Search for the cell housing the specified text and yield its (x, y) center coordinate. 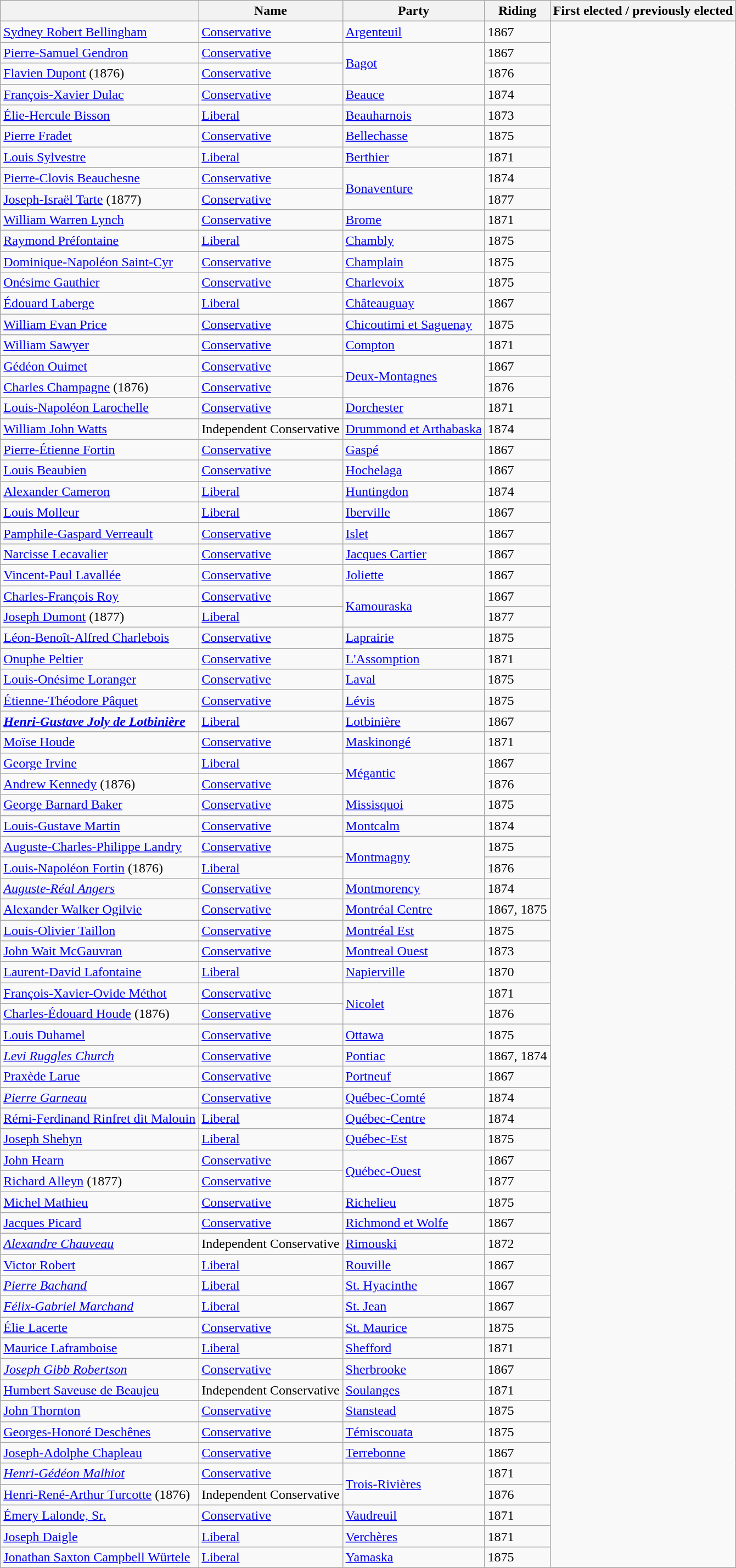
Trois-Rivières (414, 1484)
Rimouski (414, 1244)
Sherbrooke (414, 1369)
Édouard Laberge (100, 304)
1867, 1874 (517, 1056)
Victor Robert (100, 1264)
Alexander Walker Ogilvie (100, 909)
George Barnard Baker (100, 805)
Louis-Napoléon Fortin (1876) (100, 867)
Onésime Gauthier (100, 283)
Jacques Cartier (414, 554)
St. Jean (414, 1307)
Moïse Houde (100, 742)
Richmond et Wolfe (414, 1223)
Onuphe Peltier (100, 659)
Joseph Daigle (100, 1536)
Joseph Shehyn (100, 1139)
Jacques Picard (100, 1223)
Joseph-Israël Tarte (1877) (100, 199)
William John Watts (100, 429)
Auguste-Charles-Philippe Landry (100, 847)
Humbert Saveuse de Beaujeu (100, 1390)
Portneuf (414, 1077)
Argenteuil (414, 32)
Pierre Bachand (100, 1286)
John Wait McGauvran (100, 951)
Huntingdon (414, 491)
Name (271, 11)
St. Hyacinthe (414, 1286)
Pierre-Étienne Fortin (100, 450)
Pamphile-Gaspard Verreault (100, 533)
Charlevoix (414, 283)
Pierre Fradet (100, 136)
Islet (414, 533)
Montréal Est (414, 931)
Stanstead (414, 1411)
Joliette (414, 575)
Ottawa (414, 1035)
Élie Lacerte (100, 1328)
Léon-Benoît-Alfred Charlebois (100, 638)
Montréal Centre (414, 909)
1872 (517, 1244)
Praxède Larue (100, 1077)
Riding (517, 11)
Laprairie (414, 638)
Maurice Laframboise (100, 1348)
Vaudreuil (414, 1515)
Andrew Kennedy (1876) (100, 784)
Montcalm (414, 826)
Joseph Dumont (1877) (100, 617)
Montmorency (414, 888)
Flavien Dupont (1876) (100, 74)
Verchères (414, 1536)
Mégantic (414, 774)
Alexandre Chauveau (100, 1244)
Chambly (414, 240)
Terrebonne (414, 1453)
Lévis (414, 701)
William Evan Price (100, 324)
Yamaska (414, 1557)
Alexander Cameron (100, 491)
Pierre-Clovis Beauchesne (100, 178)
William Sawyer (100, 345)
Nicolet (414, 1004)
Louis-Napoléon Larochelle (100, 408)
Félix-Gabriel Marchand (100, 1307)
Bellechasse (414, 136)
Maskinongé (414, 742)
Soulanges (414, 1390)
Louis Beaubien (100, 471)
Louis-Onésime Loranger (100, 680)
Champlain (414, 262)
Vincent-Paul Lavallée (100, 575)
Châteauguay (414, 304)
Pontiac (414, 1056)
Beauce (414, 94)
Émery Lalonde, Sr. (100, 1515)
Rouville (414, 1264)
Québec-Comté (414, 1097)
Party (414, 11)
John Thornton (100, 1411)
Joseph Gibb Robertson (100, 1369)
Brome (414, 220)
Charles-Édouard Houde (1876) (100, 1014)
Levi Ruggles Church (100, 1056)
Louis-Gustave Martin (100, 826)
Laurent-David Lafontaine (100, 972)
Georges-Honoré Deschênes (100, 1432)
Henri-Gustave Joly de Lotbinière (100, 721)
Richelieu (414, 1202)
Québec-Est (414, 1139)
1870 (517, 972)
François-Xavier Dulac (100, 94)
Pierre-Samuel Gendron (100, 53)
Auguste-Réal Angers (100, 888)
Lotbinière (414, 721)
Louis Molleur (100, 512)
Henri-Gédéon Malhiot (100, 1474)
Bagot (414, 63)
1867, 1875 (517, 909)
Laval (414, 680)
Iberville (414, 512)
Québec-Ouest (414, 1171)
Élie-Hercule Bisson (100, 115)
Louis-Olivier Taillon (100, 931)
Rémi-Ferdinand Rinfret dit Malouin (100, 1118)
Drummond et Arthabaska (414, 429)
First elected / previously elected (643, 11)
William Warren Lynch (100, 220)
François-Xavier-Ovide Méthot (100, 993)
Montreal Ouest (414, 951)
Dorchester (414, 408)
Shefford (414, 1348)
Richard Alleyn (1877) (100, 1181)
Gaspé (414, 450)
Étienne-Théodore Pâquet (100, 701)
St. Maurice (414, 1328)
Sydney Robert Bellingham (100, 32)
Jonathan Saxton Campbell Würtele (100, 1557)
Joseph-Adolphe Chapleau (100, 1453)
Gédéon Ouimet (100, 366)
Kamouraska (414, 606)
George Irvine (100, 763)
Dominique-Napoléon Saint-Cyr (100, 262)
Témiscouata (414, 1432)
Québec-Centre (414, 1118)
Charles Champagne (1876) (100, 387)
Berthier (414, 157)
Deux-Montagnes (414, 377)
Napierville (414, 972)
Charles-François Roy (100, 596)
Narcisse Lecavalier (100, 554)
Henri-René-Arthur Turcotte (1876) (100, 1494)
Beauharnois (414, 115)
Chicoutimi et Saguenay (414, 324)
Raymond Préfontaine (100, 240)
Compton (414, 345)
Montmagny (414, 857)
Pierre Garneau (100, 1097)
John Hearn (100, 1160)
Michel Mathieu (100, 1202)
Hochelaga (414, 471)
L'Assomption (414, 659)
Missisquoi (414, 805)
Bonaventure (414, 188)
Louis Duhamel (100, 1035)
Louis Sylvestre (100, 157)
